Output the [X, Y] coordinate of the center of the cell containing the given text.  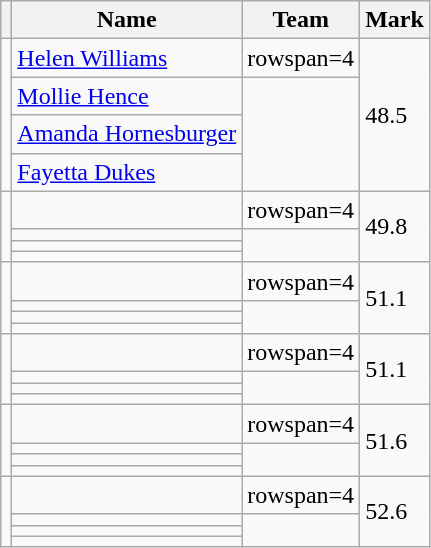
48.5 [395, 115]
Name [127, 20]
Team [301, 20]
52.6 [395, 512]
Amanda Hornesburger [127, 134]
Helen Williams [127, 58]
Fayetta Dukes [127, 172]
Mollie Hence [127, 96]
Mark [395, 20]
51.6 [395, 440]
49.8 [395, 226]
